Search for the cell housing the specified text and yield its [X, Y] center coordinate. 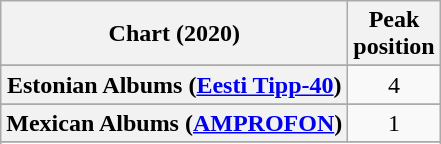
Peakposition [394, 34]
4 [394, 85]
Chart (2020) [174, 34]
1 [394, 123]
Estonian Albums (Eesti Tipp-40) [174, 85]
Mexican Albums (AMPROFON) [174, 123]
